Capture the cell that displays the provided text and extract its [X, Y] central coordinate. 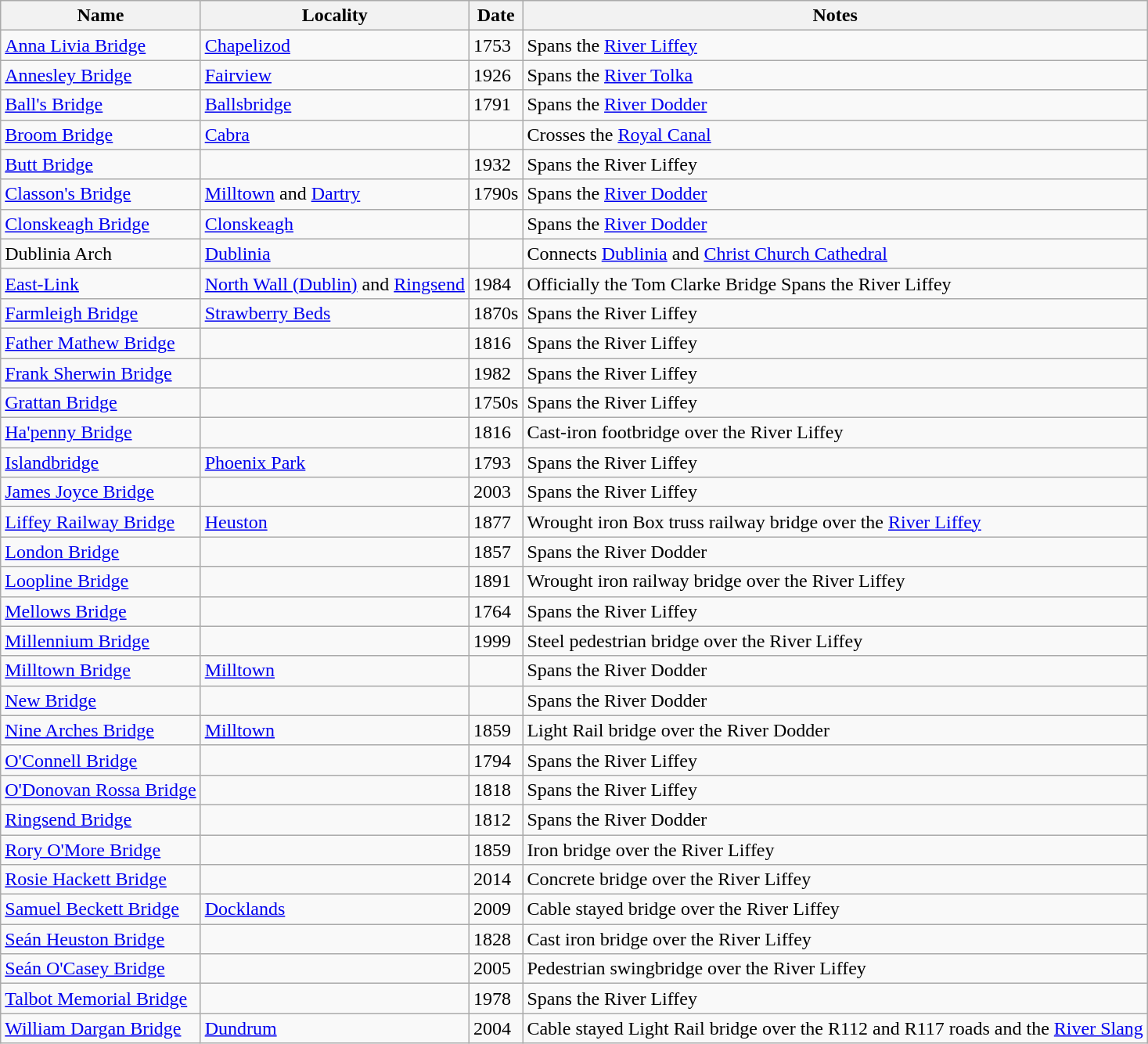
Dublinia [335, 254]
2009 [495, 909]
1877 [495, 522]
1750s [495, 403]
Rosie Hackett Bridge [100, 880]
Rory O'More Bridge [100, 849]
Milltown and Dartry [335, 194]
1891 [495, 581]
1753 [495, 45]
Date [495, 16]
Connects Dublinia and Christ Church Cathedral [835, 254]
2005 [495, 969]
Samuel Beckett Bridge [100, 909]
Father Mathew Bridge [100, 343]
Wrought iron railway bridge over the River Liffey [835, 581]
Wrought iron Box truss railway bridge over the River Liffey [835, 522]
Dublinia Arch [100, 254]
Phoenix Park [335, 463]
Ha'penny Bridge [100, 433]
Ballsbridge [335, 105]
Loopline Bridge [100, 581]
James Joyce Bridge [100, 492]
Fairview [335, 75]
Chapelizod [335, 45]
New Bridge [100, 700]
O'Donovan Rossa Bridge [100, 790]
Seán O'Casey Bridge [100, 969]
1984 [495, 283]
Docklands [335, 909]
Mellows Bridge [100, 611]
1812 [495, 819]
Name [100, 16]
East-Link [100, 283]
Grattan Bridge [100, 403]
Officially the Tom Clarke Bridge Spans the River Liffey [835, 283]
Iron bridge over the River Liffey [835, 849]
Cabra [335, 135]
1857 [495, 552]
Ringsend Bridge [100, 819]
Talbot Memorial Bridge [100, 999]
William Dargan Bridge [100, 1028]
Pedestrian swingbridge over the River Liffey [835, 969]
1794 [495, 760]
Notes [835, 16]
Crosses the Royal Canal [835, 135]
Ball's Bridge [100, 105]
Cast iron bridge over the River Liffey [835, 939]
Milltown Bridge [100, 671]
1926 [495, 75]
1999 [495, 641]
Heuston [335, 522]
Liffey Railway Bridge [100, 522]
Cable stayed Light Rail bridge over the R112 and R117 roads and the River Slang [835, 1028]
Cast-iron footbridge over the River Liffey [835, 433]
Concrete bridge over the River Liffey [835, 880]
Millennium Bridge [100, 641]
Broom Bridge [100, 135]
Clonskeagh Bridge [100, 224]
Cable stayed bridge over the River Liffey [835, 909]
Farmleigh Bridge [100, 313]
1791 [495, 105]
2014 [495, 880]
1790s [495, 194]
Classon's Bridge [100, 194]
Locality [335, 16]
1818 [495, 790]
1828 [495, 939]
Islandbridge [100, 463]
London Bridge [100, 552]
Spans the River Tolka [835, 75]
Steel pedestrian bridge over the River Liffey [835, 641]
Frank Sherwin Bridge [100, 373]
1793 [495, 463]
Clonskeagh [335, 224]
Dundrum [335, 1028]
Nine Arches Bridge [100, 730]
2004 [495, 1028]
Annesley Bridge [100, 75]
Strawberry Beds [335, 313]
Anna Livia Bridge [100, 45]
Seán Heuston Bridge [100, 939]
1764 [495, 611]
Light Rail bridge over the River Dodder [835, 730]
1932 [495, 164]
1982 [495, 373]
North Wall (Dublin) and Ringsend [335, 283]
2003 [495, 492]
1870s [495, 313]
O'Connell Bridge [100, 760]
1978 [495, 999]
Butt Bridge [100, 164]
